For the text-containing cell, return its midpoint in (X, Y) coordinate format. 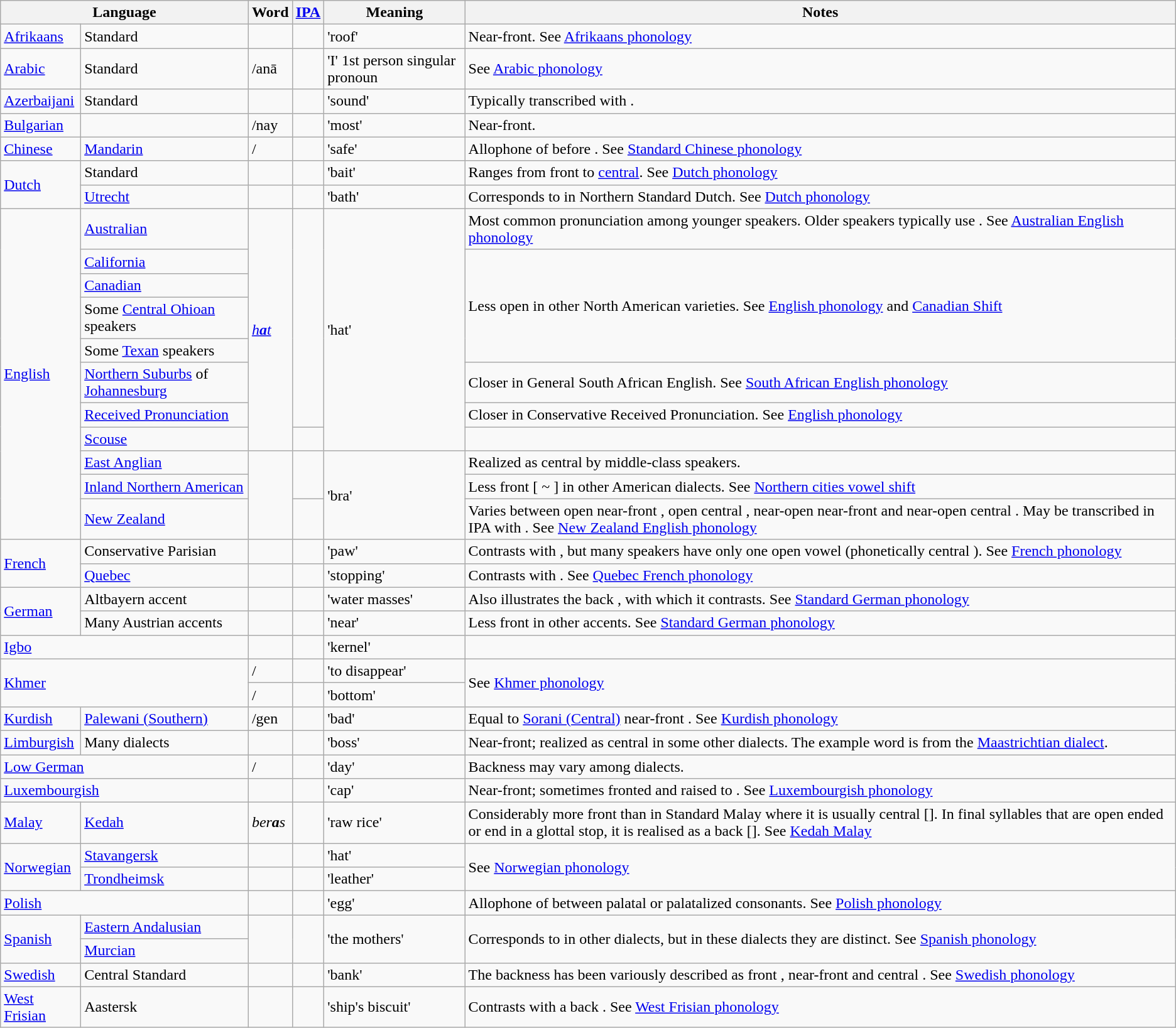
'the mothers' (395, 939)
Murcian (165, 951)
Allophone of before . See Standard Chinese phonology (820, 149)
'bad' (395, 718)
Swedish (41, 975)
Altbayern accent (165, 599)
See Arabic phonology (820, 69)
'boss' (395, 742)
'sound' (395, 101)
Low German (124, 767)
Contrasts with a back . See West Frisian phonology (820, 1007)
California (165, 261)
'bait' (395, 173)
hat (270, 330)
'bath' (395, 197)
'roof' (395, 36)
'cap' (395, 791)
West Frisian (41, 1007)
Bulgarian (41, 125)
/nay (270, 125)
'bank' (395, 975)
East Anglian (165, 463)
/anā (270, 69)
'kernel' (395, 647)
German (41, 611)
Near-front. (820, 125)
See Norwegian phonology (820, 867)
'to disappear' (395, 671)
Near-front. See Afrikaans phonology (820, 36)
English (41, 374)
Polish (124, 903)
'egg' (395, 903)
Realized as central by middle-class speakers. (820, 463)
Many dialects (165, 742)
'leather' (395, 879)
Near-front; sometimes fronted and raised to . See Luxembourgish phonology (820, 791)
Afrikaans (41, 36)
Chinese (41, 149)
'safe' (395, 149)
Received Pronunciation (165, 415)
Contrasts with , but many speakers have only one open vowel (phonetically central ). See French phonology (820, 551)
beras (270, 823)
Also illustrates the back , with which it contrasts. See Standard German phonology (820, 599)
Eastern Andalusian (165, 927)
Kedah (165, 823)
Some Central Ohioan speakers (165, 318)
Central Standard (165, 975)
IPA (308, 13)
Backness may vary among dialects. (820, 767)
Inland Northern American (165, 487)
'paw' (395, 551)
Palewani (Southern) (165, 718)
Closer in General South African English. See South African English phonology (820, 383)
Arabic (41, 69)
Stavangersk (165, 855)
Australian (165, 229)
The backness has been variously described as front , near-front and central . See Swedish phonology (820, 975)
Quebec (165, 575)
Aastersk (165, 1007)
Mandarin (165, 149)
Corresponds to in other dialects, but in these dialects they are distinct. See Spanish phonology (820, 939)
Utrecht (165, 197)
Conservative Parisian (165, 551)
Norwegian (41, 867)
Some Texan speakers (165, 350)
Language (124, 13)
Equal to Sorani (Central) near-front . See Kurdish phonology (820, 718)
Luxembourgish (124, 791)
Ranges from front to central. See Dutch phonology (820, 173)
Many Austrian accents (165, 623)
See Khmer phonology (820, 683)
Scouse (165, 439)
New Zealand (165, 519)
Notes (820, 13)
'most' (395, 125)
Contrasts with . See Quebec French phonology (820, 575)
Dutch (41, 185)
Most common pronunciation among younger speakers. Older speakers typically use . See Australian English phonology (820, 229)
French (41, 563)
Less front in other accents. See Standard German phonology (820, 623)
Near-front; realized as central in some other dialects. The example word is from the Maastrichtian dialect. (820, 742)
Allophone of between palatal or palatalized consonants. See Polish phonology (820, 903)
Igbo (124, 647)
/gen (270, 718)
Northern Suburbs of Johannesburg (165, 383)
'raw rice' (395, 823)
Corresponds to in Northern Standard Dutch. See Dutch phonology (820, 197)
'I' 1st person singular pronoun (395, 69)
'stopping' (395, 575)
Less open in other North American varieties. See English phonology and Canadian Shift (820, 305)
Malay (41, 823)
Khmer (124, 683)
'bra' (395, 495)
Typically transcribed with . (820, 101)
Azerbaijani (41, 101)
'ship's biscuit' (395, 1007)
'bottom' (395, 695)
'day' (395, 767)
Canadian (165, 285)
Meaning (395, 13)
Limburgish (41, 742)
'water masses' (395, 599)
Trondheimsk (165, 879)
'near' (395, 623)
Kurdish (41, 718)
Closer in Conservative Received Pronunciation. See English phonology (820, 415)
Less front [ ~ ] in other American dialects. See Northern cities vowel shift (820, 487)
Spanish (41, 939)
Word (270, 13)
